Find where the given text appears and provide that cell's center as [X, Y] coordinate. 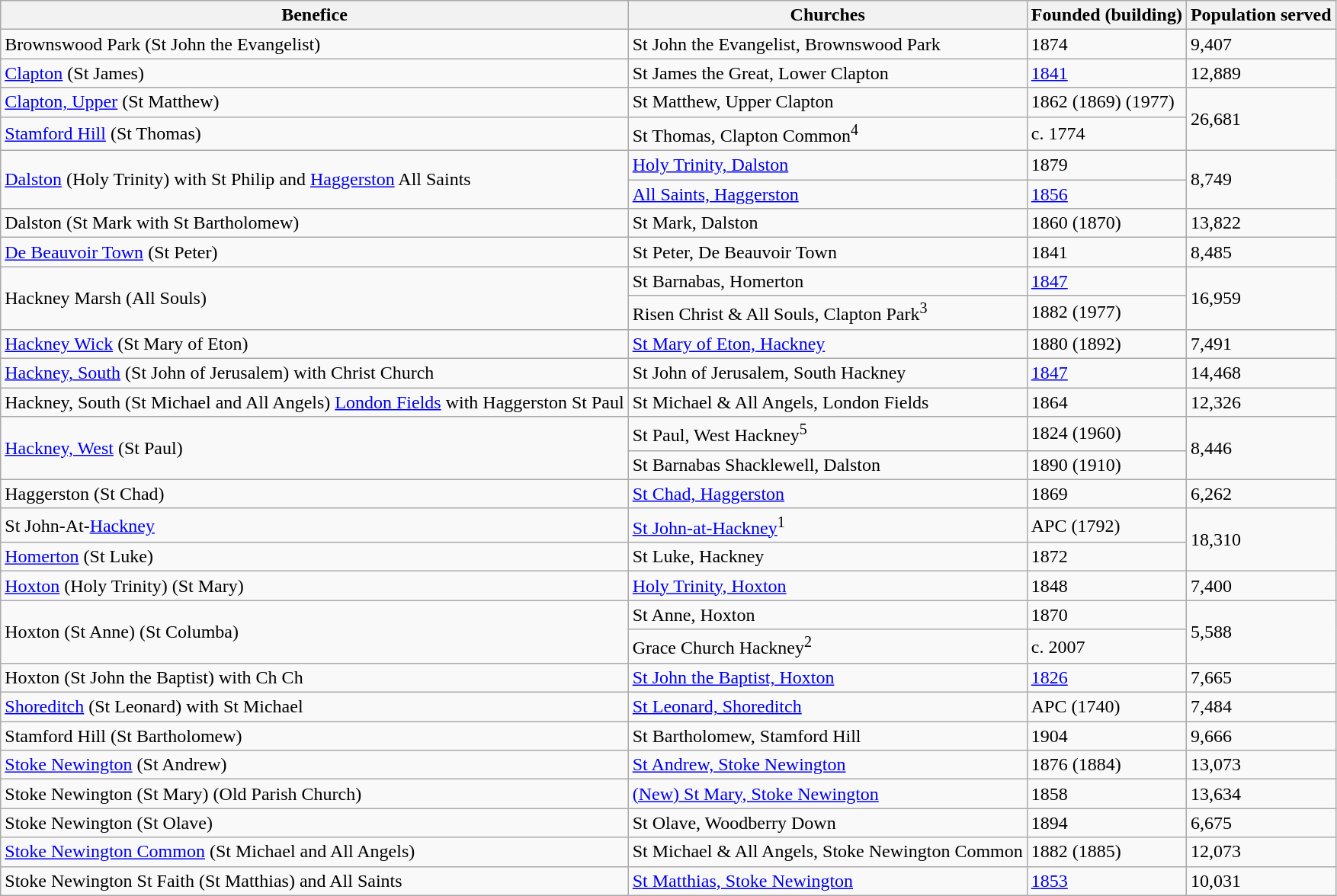
Brownswood Park (St John the Evangelist) [314, 44]
Hackney, South (St Michael and All Angels) London Fields with Haggerston St Paul [314, 402]
7,491 [1261, 344]
7,665 [1261, 678]
St John-at-Hackney1 [828, 526]
Hoxton (St Anne) (St Columba) [314, 632]
Grace Church Hackney2 [828, 646]
1870 [1107, 615]
Stoke Newington Common (St Michael and All Angels) [314, 852]
Dalston (Holy Trinity) with St Philip and Haggerston All Saints [314, 180]
St Andrew, Stoke Newington [828, 765]
St Paul, West Hackney5 [828, 434]
Hackney Marsh (All Souls) [314, 299]
Stamford Hill (St Thomas) [314, 134]
Holy Trinity, Dalston [828, 165]
Homerton (St Luke) [314, 557]
1869 [1107, 494]
Hoxton (St John the Baptist) with Ch Ch [314, 678]
St Luke, Hackney [828, 557]
Stamford Hill (St Bartholomew) [314, 736]
Hackney, West (St Paul) [314, 448]
St Anne, Hoxton [828, 615]
6,262 [1261, 494]
1890 (1910) [1107, 465]
1894 [1107, 823]
St John of Jerusalem, South Hackney [828, 373]
5,588 [1261, 632]
1882 (1885) [1107, 852]
St Mary of Eton, Hackney [828, 344]
16,959 [1261, 299]
1826 [1107, 678]
c. 2007 [1107, 646]
9,407 [1261, 44]
Risen Christ & All Souls, Clapton Park3 [828, 312]
1853 [1107, 881]
26,681 [1261, 119]
8,485 [1261, 252]
St John-At-Hackney [314, 526]
St Michael & All Angels, Stoke Newington Common [828, 852]
Clapton (St James) [314, 73]
14,468 [1261, 373]
Dalston (St Mark with St Bartholomew) [314, 223]
1879 [1107, 165]
1824 (1960) [1107, 434]
Founded (building) [1107, 15]
Stoke Newington (St Olave) [314, 823]
St Leonard, Shoreditch [828, 707]
8,446 [1261, 448]
1864 [1107, 402]
1858 [1107, 794]
St Barnabas, Homerton [828, 281]
St Peter, De Beauvoir Town [828, 252]
1876 (1884) [1107, 765]
St James the Great, Lower Clapton [828, 73]
St Mark, Dalston [828, 223]
1860 (1870) [1107, 223]
(New) St Mary, Stoke Newington [828, 794]
Hoxton (Holy Trinity) (St Mary) [314, 586]
St Olave, Woodberry Down [828, 823]
Stoke Newington St Faith (St Matthias) and All Saints [314, 881]
1856 [1107, 194]
7,484 [1261, 707]
1848 [1107, 586]
13,822 [1261, 223]
St John the Baptist, Hoxton [828, 678]
Shoreditch (St Leonard) with St Michael [314, 707]
18,310 [1261, 539]
6,675 [1261, 823]
1880 (1892) [1107, 344]
Stoke Newington (St Andrew) [314, 765]
All Saints, Haggerston [828, 194]
De Beauvoir Town (St Peter) [314, 252]
1874 [1107, 44]
1872 [1107, 557]
St Matthew, Upper Clapton [828, 102]
8,749 [1261, 180]
13,073 [1261, 765]
Clapton, Upper (St Matthew) [314, 102]
Churches [828, 15]
7,400 [1261, 586]
12,073 [1261, 852]
Holy Trinity, Hoxton [828, 586]
13,634 [1261, 794]
St Chad, Haggerston [828, 494]
St Barnabas Shacklewell, Dalston [828, 465]
St Thomas, Clapton Common4 [828, 134]
St Bartholomew, Stamford Hill [828, 736]
St Matthias, Stoke Newington [828, 881]
10,031 [1261, 881]
Benefice [314, 15]
APC (1740) [1107, 707]
Hackney, South (St John of Jerusalem) with Christ Church [314, 373]
Hackney Wick (St Mary of Eton) [314, 344]
St Michael & All Angels, London Fields [828, 402]
9,666 [1261, 736]
Stoke Newington (St Mary) (Old Parish Church) [314, 794]
12,326 [1261, 402]
12,889 [1261, 73]
APC (1792) [1107, 526]
1904 [1107, 736]
Haggerston (St Chad) [314, 494]
c. 1774 [1107, 134]
St John the Evangelist, Brownswood Park [828, 44]
Population served [1261, 15]
1882 (1977) [1107, 312]
1862 (1869) (1977) [1107, 102]
